Return (X, Y) of the center of cell containing provided text 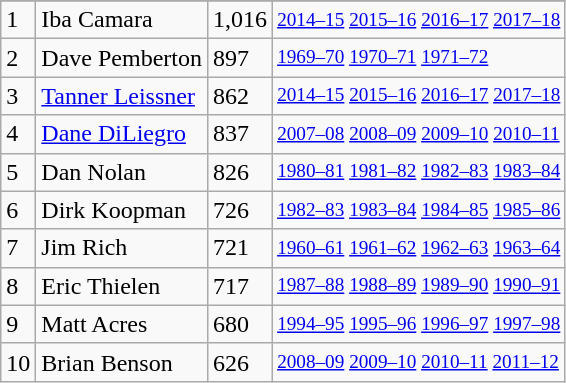
1994–95 1995–96 1996–97 1997–98 (419, 324)
1 (18, 20)
726 (240, 210)
626 (240, 362)
837 (240, 134)
1969–70 1970–71 1971–72 (419, 58)
2008–09 2009–10 2010–11 2011–12 (419, 362)
2007–08 2008–09 2009–10 2010–11 (419, 134)
10 (18, 362)
1,016 (240, 20)
Brian Benson (122, 362)
1980–81 1981–82 1982–83 1983–84 (419, 172)
5 (18, 172)
1987–88 1988–89 1989–90 1990–91 (419, 286)
Tanner Leissner (122, 96)
2 (18, 58)
862 (240, 96)
6 (18, 210)
1960–61 1961–62 1962–63 1963–64 (419, 248)
Eric Thielen (122, 286)
Jim Rich (122, 248)
3 (18, 96)
8 (18, 286)
826 (240, 172)
7 (18, 248)
Dirk Koopman (122, 210)
Dave Pemberton (122, 58)
897 (240, 58)
717 (240, 286)
1982–83 1983–84 1984–85 1985–86 (419, 210)
680 (240, 324)
Iba Camara (122, 20)
721 (240, 248)
Matt Acres (122, 324)
Dane DiLiegro (122, 134)
Dan Nolan (122, 172)
9 (18, 324)
4 (18, 134)
